Identify which cell holds the provided text, then report its (x, y) central coordinate. 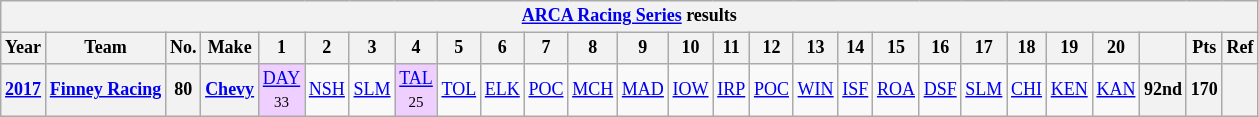
6 (502, 48)
DAY33 (281, 90)
KEN (1069, 90)
ISF (856, 90)
NSH (326, 90)
Finney Racing (105, 90)
IOW (690, 90)
12 (772, 48)
Chevy (230, 90)
8 (593, 48)
2 (326, 48)
3 (372, 48)
DSF (940, 90)
92nd (1164, 90)
16 (940, 48)
MAD (644, 90)
ROA (896, 90)
CHI (1027, 90)
WIN (816, 90)
4 (416, 48)
11 (732, 48)
7 (546, 48)
80 (184, 90)
TAL25 (416, 90)
Pts (1204, 48)
Make (230, 48)
Year (24, 48)
170 (1204, 90)
1 (281, 48)
ELK (502, 90)
20 (1116, 48)
19 (1069, 48)
13 (816, 48)
14 (856, 48)
Ref (1240, 48)
15 (896, 48)
KAN (1116, 90)
TOL (458, 90)
10 (690, 48)
2017 (24, 90)
Team (105, 48)
No. (184, 48)
17 (984, 48)
IRP (732, 90)
18 (1027, 48)
5 (458, 48)
9 (644, 48)
MCH (593, 90)
ARCA Racing Series results (630, 16)
